Detect which cell encompasses the target text, then output its (X, Y) center coordinate. 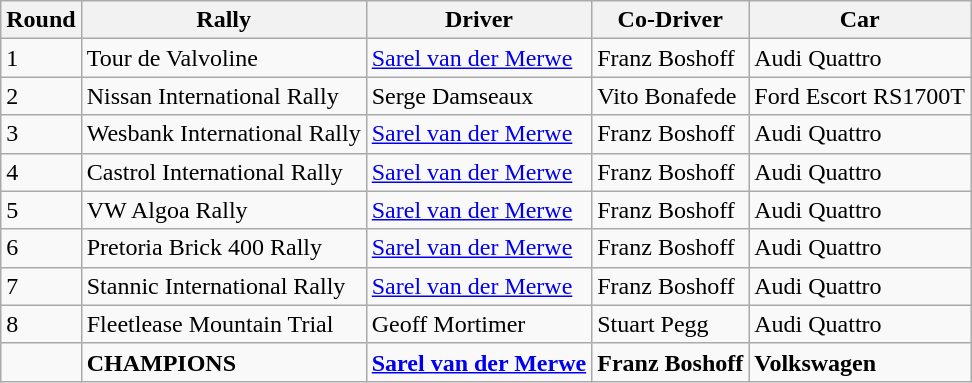
Rally (224, 20)
1 (41, 58)
Castrol International Rally (224, 172)
CHAMPIONS (224, 362)
Driver (478, 20)
Geoff Mortimer (478, 324)
4 (41, 172)
VW Algoa Rally (224, 210)
Vito Bonafede (670, 96)
Fleetlease Mountain Trial (224, 324)
3 (41, 134)
Serge Damseaux (478, 96)
Stuart Pegg (670, 324)
2 (41, 96)
7 (41, 286)
Pretoria Brick 400 Rally (224, 248)
Round (41, 20)
Co-Driver (670, 20)
Car (860, 20)
Volkswagen (860, 362)
8 (41, 324)
Ford Escort RS1700T (860, 96)
6 (41, 248)
Wesbank International Rally (224, 134)
5 (41, 210)
Tour de Valvoline (224, 58)
Stannic International Rally (224, 286)
Nissan International Rally (224, 96)
